Find where the given text appears and provide that cell's center as [X, Y] coordinate. 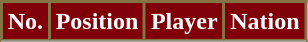
Player [184, 22]
Position [96, 22]
No. [26, 22]
Nation [265, 22]
